Detect which cell encompasses the target text, then output its [X, Y] center coordinate. 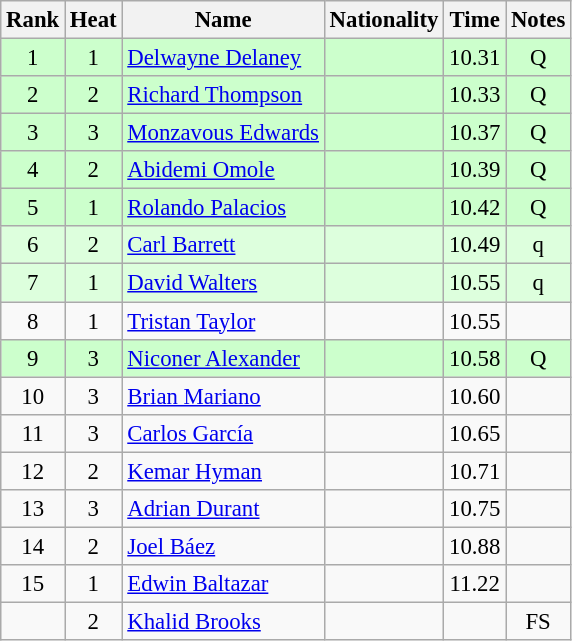
6 [33, 245]
10.65 [475, 433]
7 [33, 283]
Khalid Brooks [223, 621]
Rolando Palacios [223, 208]
Richard Thompson [223, 95]
Joel Báez [223, 546]
Name [223, 20]
FS [538, 621]
Abidemi Omole [223, 170]
10.33 [475, 95]
Kemar Hyman [223, 471]
Brian Mariano [223, 396]
15 [33, 584]
Notes [538, 20]
13 [33, 509]
12 [33, 471]
Niconer Alexander [223, 358]
Heat [94, 20]
Edwin Baltazar [223, 584]
10.58 [475, 358]
5 [33, 208]
10.49 [475, 245]
14 [33, 546]
9 [33, 358]
Carlos García [223, 433]
11 [33, 433]
Tristan Taylor [223, 321]
Delwayne Delaney [223, 58]
Nationality [384, 20]
10.39 [475, 170]
Carl Barrett [223, 245]
Rank [33, 20]
10.60 [475, 396]
10.71 [475, 471]
10 [33, 396]
David Walters [223, 283]
10.75 [475, 509]
11.22 [475, 584]
Adrian Durant [223, 509]
10.42 [475, 208]
Monzavous Edwards [223, 133]
4 [33, 170]
Time [475, 20]
10.37 [475, 133]
10.88 [475, 546]
10.31 [475, 58]
8 [33, 321]
